Return the [X, Y] coordinate for the center point of the cell that contains the specified text.  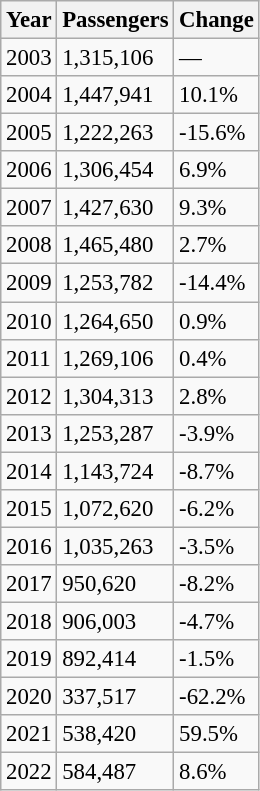
0.4% [216, 358]
2014 [29, 471]
1,315,106 [116, 58]
584,487 [116, 772]
2020 [29, 697]
— [216, 58]
59.5% [216, 734]
2016 [29, 546]
6.9% [216, 170]
2.8% [216, 396]
2006 [29, 170]
-6.2% [216, 509]
538,420 [116, 734]
9.3% [216, 208]
2007 [29, 208]
2005 [29, 133]
Passengers [116, 20]
2017 [29, 584]
1,253,287 [116, 433]
-8.2% [216, 584]
1,143,724 [116, 471]
2008 [29, 245]
1,253,782 [116, 283]
2022 [29, 772]
2018 [29, 621]
Year [29, 20]
950,620 [116, 584]
2013 [29, 433]
8.6% [216, 772]
-14.4% [216, 283]
1,304,313 [116, 396]
1,072,620 [116, 509]
892,414 [116, 659]
1,465,480 [116, 245]
-1.5% [216, 659]
-15.6% [216, 133]
-8.7% [216, 471]
1,427,630 [116, 208]
2012 [29, 396]
Change [216, 20]
2009 [29, 283]
2015 [29, 509]
10.1% [216, 95]
-3.9% [216, 433]
1,222,263 [116, 133]
-62.2% [216, 697]
2004 [29, 95]
1,264,650 [116, 321]
1,035,263 [116, 546]
2.7% [216, 245]
2003 [29, 58]
-3.5% [216, 546]
2011 [29, 358]
0.9% [216, 321]
2019 [29, 659]
1,269,106 [116, 358]
337,517 [116, 697]
906,003 [116, 621]
1,306,454 [116, 170]
2021 [29, 734]
2010 [29, 321]
1,447,941 [116, 95]
-4.7% [216, 621]
